Identify which cell holds the provided text, then report its [x, y] central coordinate. 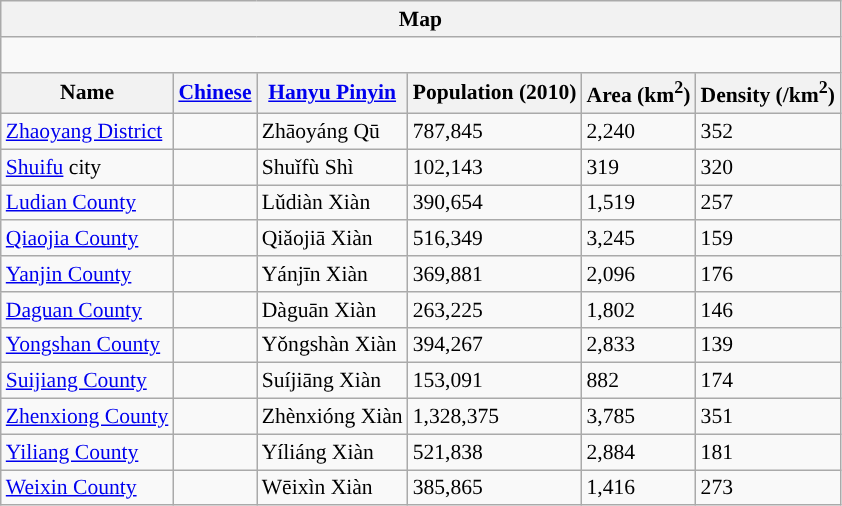
Lǔdiàn Xiàn [332, 203]
Hanyu Pinyin [332, 92]
Density (/km2) [768, 92]
390,654 [495, 203]
Yanjin County [88, 274]
Daguan County [88, 310]
319 [639, 167]
2,833 [639, 345]
Wēixìn Xiàn [332, 488]
394,267 [495, 345]
882 [639, 381]
139 [768, 345]
146 [768, 310]
Shuifu city [88, 167]
263,225 [495, 310]
Dàguān Xiàn [332, 310]
Yiliang County [88, 452]
2,096 [639, 274]
Ludian County [88, 203]
Yǒngshàn Xiàn [332, 345]
181 [768, 452]
351 [768, 417]
1,328,375 [495, 417]
Yánjīn Xiàn [332, 274]
Weixin County [88, 488]
1,416 [639, 488]
Yíliáng Xiàn [332, 452]
257 [768, 203]
516,349 [495, 239]
Chinese [214, 92]
Qiǎojiā Xiàn [332, 239]
369,881 [495, 274]
3,245 [639, 239]
2,884 [639, 452]
Yongshan County [88, 345]
Shuǐfù Shì [332, 167]
352 [768, 132]
Zhènxióng Xiàn [332, 417]
Name [88, 92]
1,519 [639, 203]
Suíjiāng Xiàn [332, 381]
Suijiang County [88, 381]
385,865 [495, 488]
273 [768, 488]
174 [768, 381]
Map [420, 19]
Population (2010) [495, 92]
521,838 [495, 452]
3,785 [639, 417]
2,240 [639, 132]
Zhāoyáng Qū [332, 132]
320 [768, 167]
159 [768, 239]
Area (km2) [639, 92]
176 [768, 274]
Zhaoyang District [88, 132]
102,143 [495, 167]
153,091 [495, 381]
787,845 [495, 132]
1,802 [639, 310]
Zhenxiong County [88, 417]
Qiaojia County [88, 239]
